Identify which cell holds the provided text, then report its [X, Y] central coordinate. 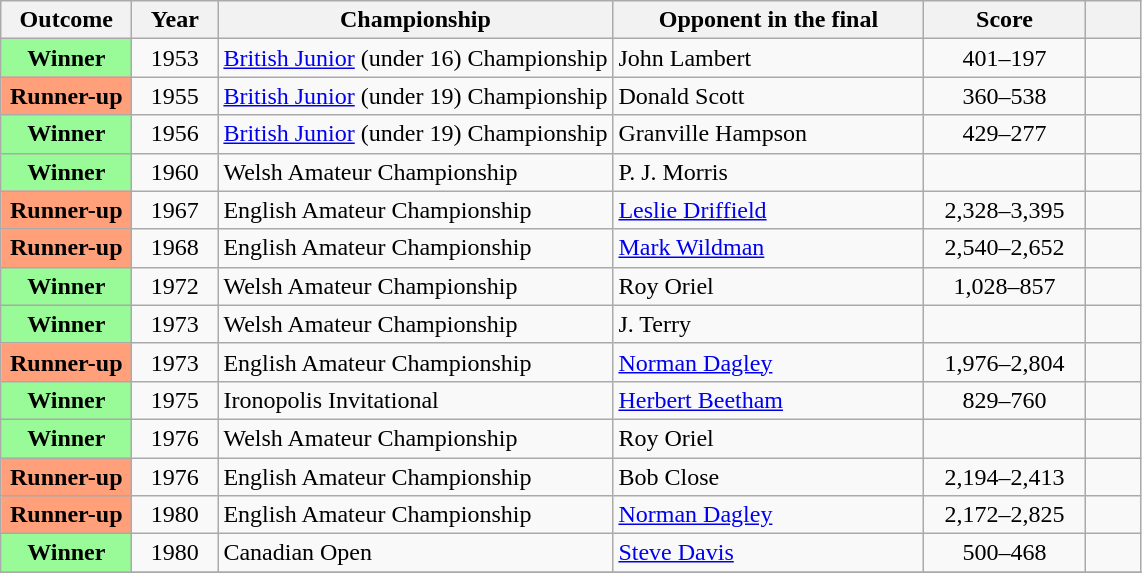
Steve Davis [768, 553]
Bob Close [768, 477]
1968 [175, 248]
500–468 [1004, 553]
John Lambert [768, 58]
2,540–2,652 [1004, 248]
1955 [175, 96]
Ironopolis Invitational [416, 400]
P. J. Morris [768, 172]
Championship [416, 20]
401–197 [1004, 58]
1956 [175, 134]
360–538 [1004, 96]
Outcome [66, 20]
Herbert Beetham [768, 400]
1,028–857 [1004, 286]
2,194–2,413 [1004, 477]
Donald Scott [768, 96]
Granville Hampson [768, 134]
829–760 [1004, 400]
1972 [175, 286]
Canadian Open [416, 553]
Mark Wildman [768, 248]
1967 [175, 210]
Leslie Driffield [768, 210]
Year [175, 20]
1953 [175, 58]
2,172–2,825 [1004, 515]
Opponent in the final [768, 20]
1960 [175, 172]
1975 [175, 400]
2,328–3,395 [1004, 210]
429–277 [1004, 134]
Score [1004, 20]
1,976–2,804 [1004, 362]
J. Terry [768, 324]
British Junior (under 16) Championship [416, 58]
